Capture the cell that displays the provided text and extract its (X, Y) central coordinate. 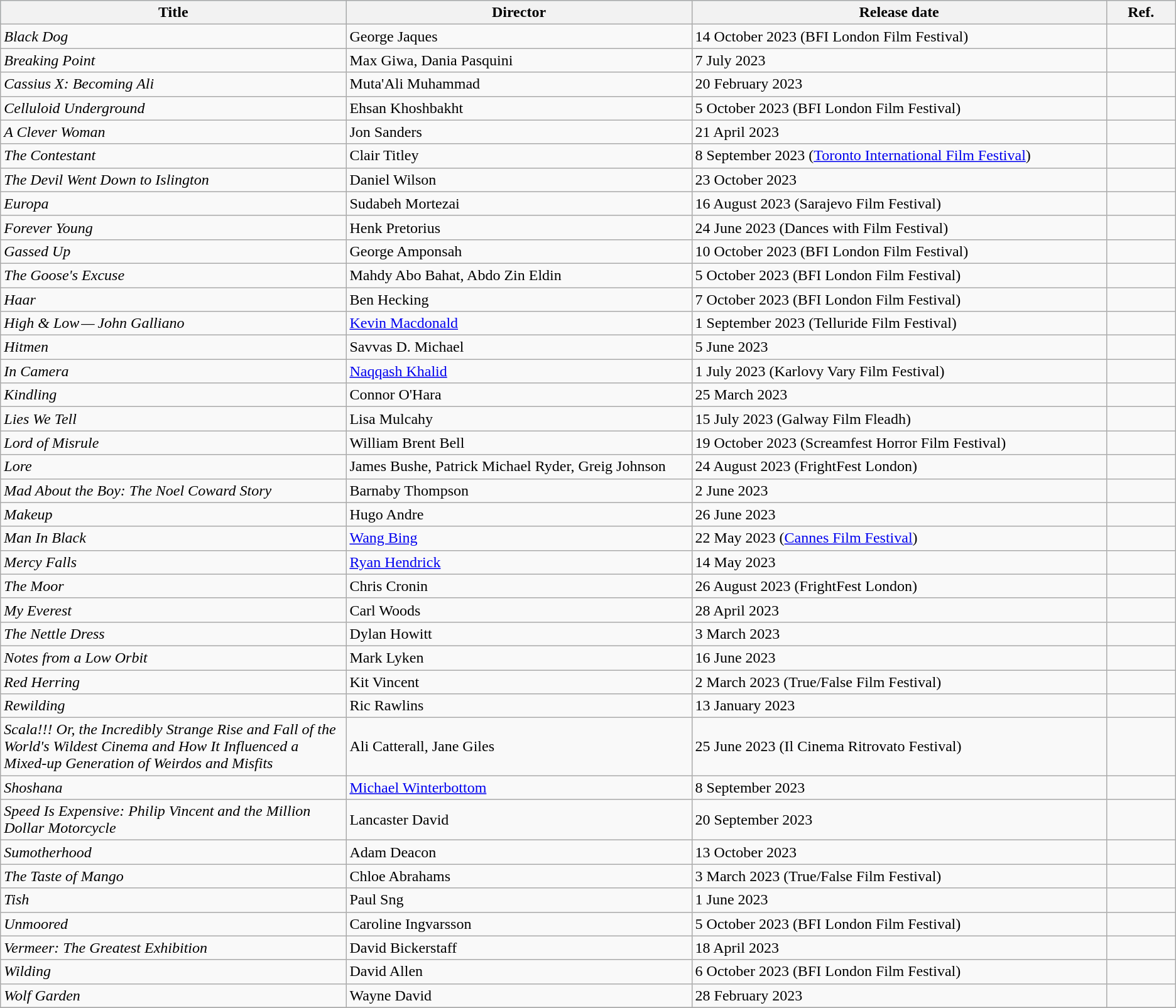
High & Low — John Galliano (173, 323)
26 August 2023 (FrightFest London) (899, 586)
Rewilding (173, 706)
8 September 2023 (899, 788)
Sudabeh Mortezai (519, 203)
Mahdy Abo Bahat, Abdo Zin Eldin (519, 275)
Clair Titley (519, 156)
David Allen (519, 972)
Mad About the Boy: The Noel Coward Story (173, 490)
Daniel Wilson (519, 180)
Ref. (1141, 13)
My Everest (173, 610)
6 October 2023 (BFI London Film Festival) (899, 972)
Kindling (173, 395)
Breaking Point (173, 60)
Release date (899, 13)
Kit Vincent (519, 681)
The Goose's Excuse (173, 275)
Caroline Ingvarsson (519, 924)
26 June 2023 (899, 514)
Wang Bing (519, 538)
George Jaques (519, 36)
Lord of Misrule (173, 443)
Gassed Up (173, 251)
14 May 2023 (899, 562)
William Brent Bell (519, 443)
Carl Woods (519, 610)
2 June 2023 (899, 490)
Michael Winterbottom (519, 788)
5 June 2023 (899, 347)
Wolf Garden (173, 995)
Adam Deacon (519, 852)
1 July 2023 (Karlovy Vary Film Festival) (899, 371)
James Bushe, Patrick Michael Ryder, Greig Johnson (519, 467)
Dylan Howitt (519, 634)
15 July 2023 (Galway Film Fleadh) (899, 419)
Tish (173, 900)
David Bickerstaff (519, 948)
20 September 2023 (899, 820)
Muta'Ali Muhammad (519, 84)
Europa (173, 203)
George Amponsah (519, 251)
13 January 2023 (899, 706)
Director (519, 13)
20 February 2023 (899, 84)
The Moor (173, 586)
28 February 2023 (899, 995)
Connor O'Hara (519, 395)
Man In Black (173, 538)
Savvas D. Michael (519, 347)
Naqqash Khalid (519, 371)
Celluloid Underground (173, 108)
Haar (173, 300)
Wilding (173, 972)
2 March 2023 (True/False Film Festival) (899, 681)
28 April 2023 (899, 610)
The Contestant (173, 156)
Chris Cronin (519, 586)
24 August 2023 (FrightFest London) (899, 467)
Black Dog (173, 36)
16 August 2023 (Sarajevo Film Festival) (899, 203)
Chloe Abrahams (519, 876)
Lisa Mulcahy (519, 419)
Wayne David (519, 995)
Ryan Hendrick (519, 562)
Title (173, 13)
14 October 2023 (BFI London Film Festival) (899, 36)
16 June 2023 (899, 658)
18 April 2023 (899, 948)
Mark Lyken (519, 658)
The Nettle Dress (173, 634)
Ben Hecking (519, 300)
Red Herring (173, 681)
25 June 2023 (Il Cinema Ritrovato Festival) (899, 747)
1 June 2023 (899, 900)
Hitmen (173, 347)
3 March 2023 (True/False Film Festival) (899, 876)
Lancaster David (519, 820)
Paul Sng (519, 900)
Unmoored (173, 924)
24 June 2023 (Dances with Film Festival) (899, 227)
Ric Rawlins (519, 706)
Kevin Macdonald (519, 323)
The Taste of Mango (173, 876)
Speed Is Expensive: Philip Vincent and the Million Dollar Motorcycle (173, 820)
Cassius X: Becoming Ali (173, 84)
Max Giwa, Dania Pasquini (519, 60)
Henk Pretorius (519, 227)
7 October 2023 (BFI London Film Festival) (899, 300)
10 October 2023 (BFI London Film Festival) (899, 251)
In Camera (173, 371)
Notes from a Low Orbit (173, 658)
Scala!!! Or, the Incredibly Strange Rise and Fall of the World's Wildest Cinema and How It Influenced a Mixed-up Generation of Weirdos and Misfits (173, 747)
3 March 2023 (899, 634)
23 October 2023 (899, 180)
25 March 2023 (899, 395)
Vermeer: The Greatest Exhibition (173, 948)
Lies We Tell (173, 419)
Lore (173, 467)
Sumotherhood (173, 852)
Forever Young (173, 227)
Barnaby Thompson (519, 490)
Jon Sanders (519, 132)
19 October 2023 (Screamfest Horror Film Festival) (899, 443)
Mercy Falls (173, 562)
Hugo Andre (519, 514)
A Clever Woman (173, 132)
8 September 2023 (Toronto International Film Festival) (899, 156)
Ehsan Khoshbakht (519, 108)
Ali Catterall, Jane Giles (519, 747)
Makeup (173, 514)
13 October 2023 (899, 852)
Shoshana (173, 788)
1 September 2023 (Telluride Film Festival) (899, 323)
The Devil Went Down to Islington (173, 180)
7 July 2023 (899, 60)
21 April 2023 (899, 132)
22 May 2023 (Cannes Film Festival) (899, 538)
